Output the (x, y) coordinate of the center of the cell containing the given text.  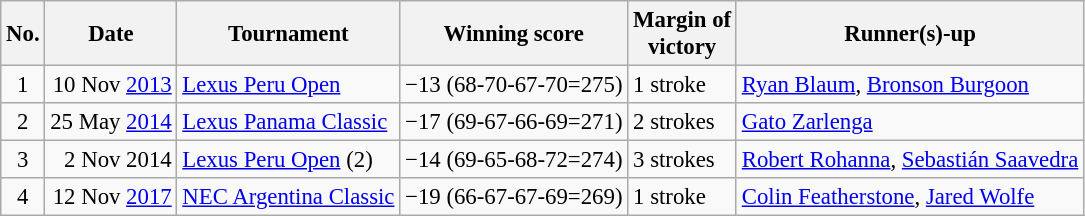
1 (23, 85)
10 Nov 2013 (111, 85)
12 Nov 2017 (111, 197)
No. (23, 34)
Lexus Panama Classic (288, 122)
25 May 2014 (111, 122)
Lexus Peru Open (2) (288, 160)
Ryan Blaum, Bronson Burgoon (910, 85)
−14 (69-65-68-72=274) (514, 160)
−17 (69-67-66-69=271) (514, 122)
−13 (68-70-67-70=275) (514, 85)
Colin Featherstone, Jared Wolfe (910, 197)
Winning score (514, 34)
NEC Argentina Classic (288, 197)
4 (23, 197)
3 (23, 160)
Gato Zarlenga (910, 122)
Runner(s)-up (910, 34)
Date (111, 34)
2 (23, 122)
3 strokes (682, 160)
2 strokes (682, 122)
Lexus Peru Open (288, 85)
−19 (66-67-67-69=269) (514, 197)
Robert Rohanna, Sebastián Saavedra (910, 160)
2 Nov 2014 (111, 160)
Margin ofvictory (682, 34)
Tournament (288, 34)
